Locate the cell with the specified text and output its (x, y) center coordinate. 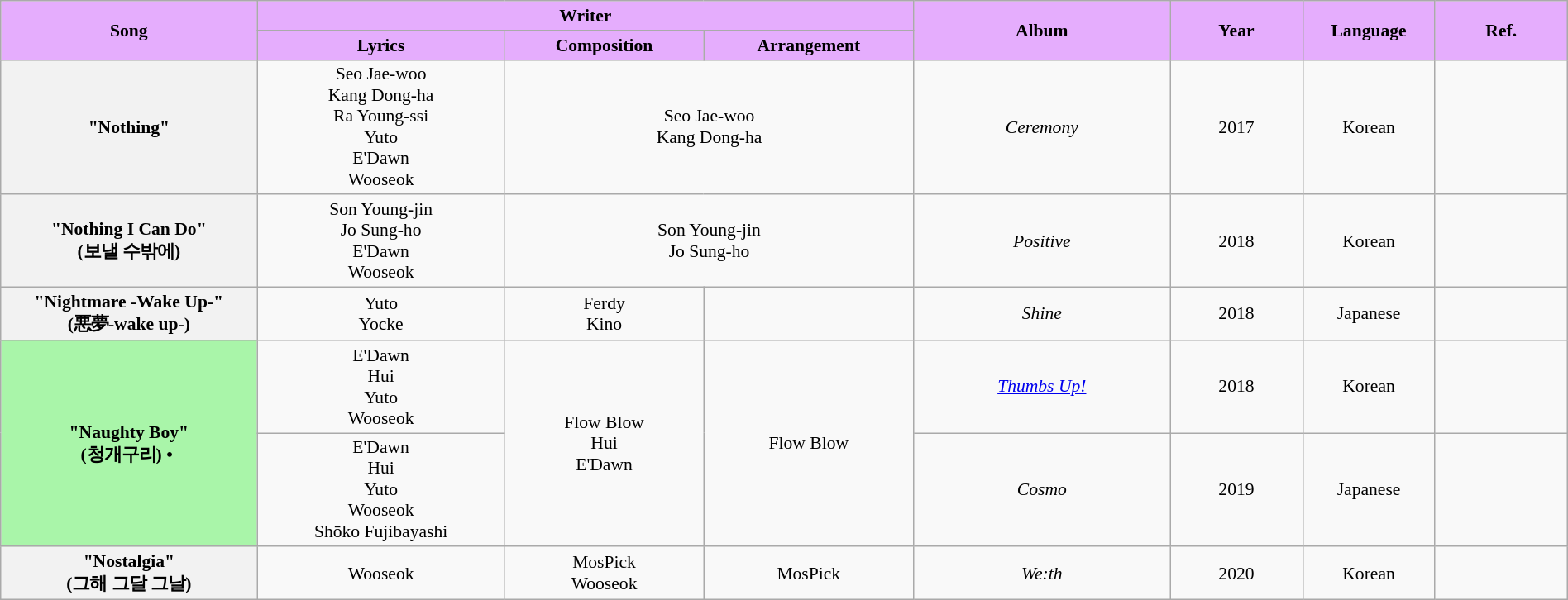
Son Young-jinJo Sung-hoE'DawnWooseok (380, 240)
E'DawnHuiYutoWooseokShōko Fujibayashi (380, 490)
Wooseok (380, 573)
Ceremony (1042, 127)
2020 (1236, 573)
Language (1369, 30)
E'DawnHuiYutoWooseok (380, 386)
"Nostalgia"(그해 그달 그날) (129, 573)
"Nothing" (129, 127)
Flow BlowHuiE'Dawn (604, 443)
MosPick (809, 573)
Album (1042, 30)
MosPickWooseok (604, 573)
Positive (1042, 240)
Thumbs Up! (1042, 386)
2019 (1236, 490)
Writer (586, 16)
We:th (1042, 573)
2017 (1236, 127)
Lyrics (380, 45)
Seo Jae-wooKang Dong-haRa Young-ssiYutoE'DawnWooseok (380, 127)
Composition (604, 45)
Seo Jae-wooKang Dong-ha (709, 127)
"Nothing I Can Do" (보낼 수밖에) (129, 240)
Son Young-jinJo Sung-ho (709, 240)
"Nightmare -Wake Up-" (悪夢-wake up-) (129, 313)
Song (129, 30)
"Naughty Boy" (청개구리) • (129, 443)
Year (1236, 30)
YutoYocke (380, 313)
FerdyKino (604, 313)
Shine (1042, 313)
Arrangement (809, 45)
Cosmo (1042, 490)
Flow Blow (809, 443)
Ref. (1501, 30)
